For the text-containing cell, return its midpoint in (X, Y) coordinate format. 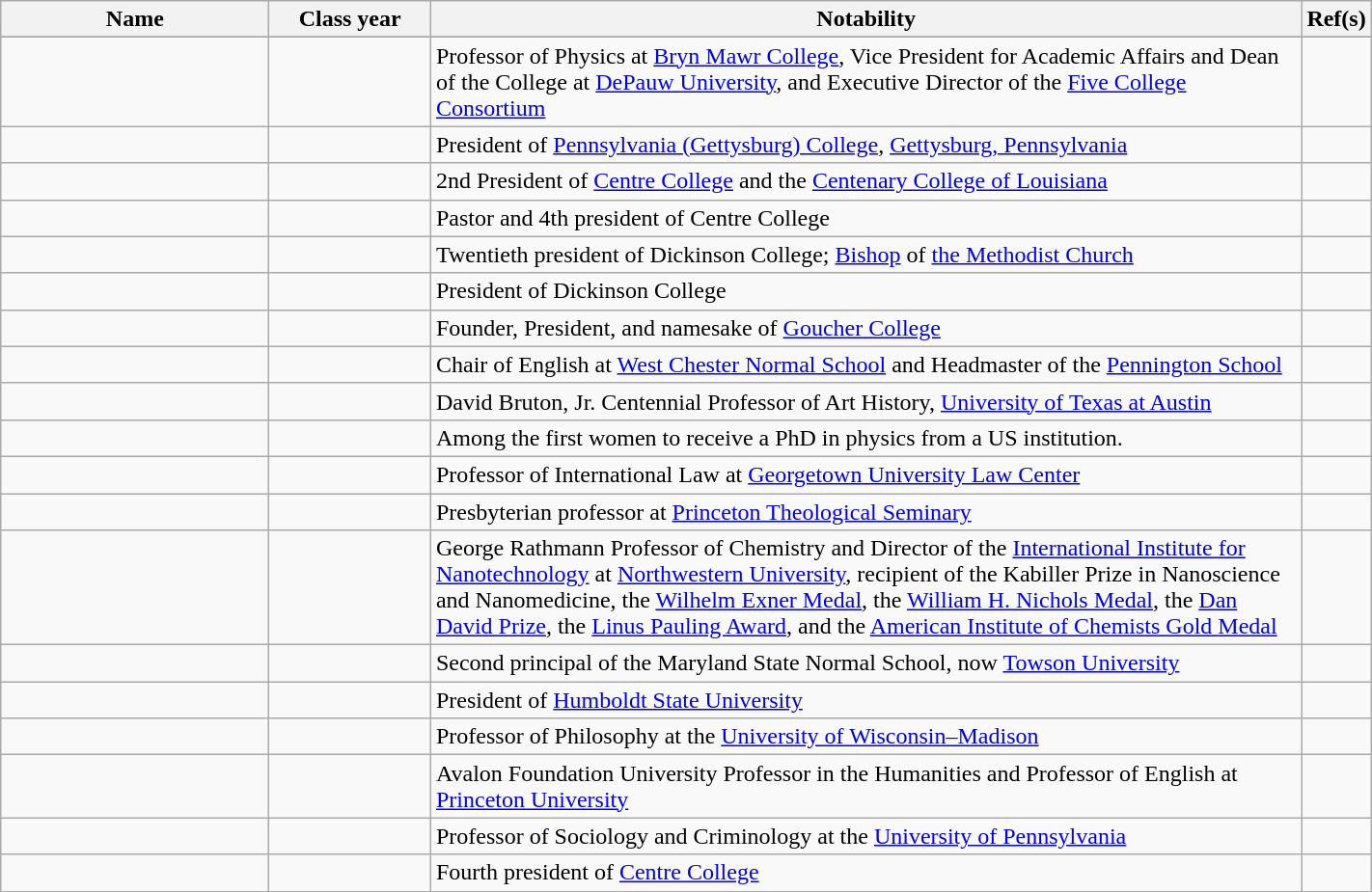
President of Humboldt State University (865, 700)
Founder, President, and namesake of Goucher College (865, 328)
Professor of International Law at Georgetown University Law Center (865, 474)
Pastor and 4th president of Centre College (865, 218)
Among the first women to receive a PhD in physics from a US institution. (865, 438)
2nd President of Centre College and the Centenary College of Louisiana (865, 181)
Twentieth president of Dickinson College; Bishop of the Methodist Church (865, 255)
Professor of Sociology and Criminology at the University of Pennsylvania (865, 836)
Ref(s) (1336, 19)
President of Dickinson College (865, 291)
Presbyterian professor at Princeton Theological Seminary (865, 512)
Professor of Philosophy at the University of Wisconsin–Madison (865, 737)
President of Pennsylvania (Gettysburg) College, Gettysburg, Pennsylvania (865, 145)
Avalon Foundation University Professor in the Humanities and Professor of English at Princeton University (865, 787)
Second principal of the Maryland State Normal School, now Towson University (865, 663)
Class year (350, 19)
Fourth president of Centre College (865, 873)
Chair of English at West Chester Normal School and Headmaster of the Pennington School (865, 365)
Name (135, 19)
David Bruton, Jr. Centennial Professor of Art History, University of Texas at Austin (865, 401)
Notability (865, 19)
